Extract the [X, Y] coordinate from the center of the cell holding the provided text.  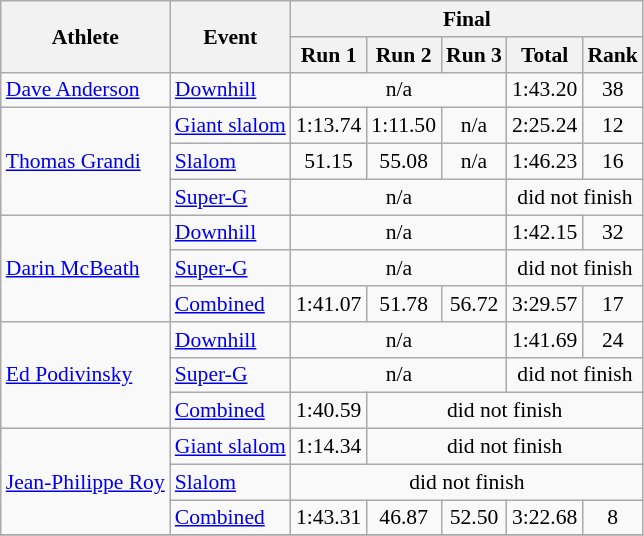
52.50 [474, 518]
Run 2 [404, 55]
1:14.34 [328, 447]
Run 1 [328, 55]
17 [612, 304]
2:25.24 [544, 126]
1:42.15 [544, 233]
Final [467, 19]
56.72 [474, 304]
1:40.59 [328, 411]
Total [544, 55]
1:43.20 [544, 90]
32 [612, 233]
46.87 [404, 518]
Event [230, 36]
Jean-Philippe Roy [86, 482]
16 [612, 162]
55.08 [404, 162]
1:46.23 [544, 162]
3:22.68 [544, 518]
Rank [612, 55]
8 [612, 518]
Run 3 [474, 55]
51.78 [404, 304]
Athlete [86, 36]
24 [612, 340]
1:43.31 [328, 518]
1:13.74 [328, 126]
1:41.07 [328, 304]
3:29.57 [544, 304]
51.15 [328, 162]
12 [612, 126]
1:11.50 [404, 126]
38 [612, 90]
1:41.69 [544, 340]
Ed Podivinsky [86, 376]
Darin McBeath [86, 268]
Dave Anderson [86, 90]
Thomas Grandi [86, 162]
